Return the [X, Y] coordinate for the center point of the cell that contains the specified text.  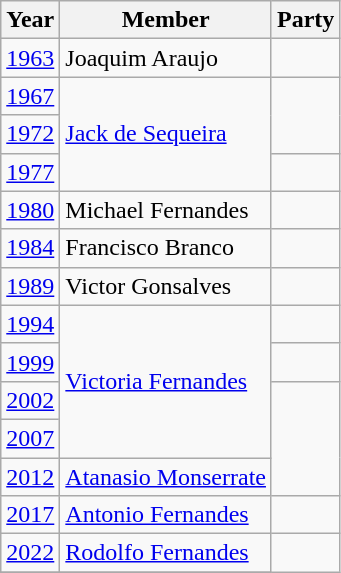
2022 [30, 553]
1999 [30, 362]
1994 [30, 324]
Year [30, 20]
1980 [30, 210]
2007 [30, 438]
Antonio Fernandes [166, 515]
Francisco Branco [166, 248]
Michael Fernandes [166, 210]
2012 [30, 477]
1984 [30, 248]
2002 [30, 400]
2017 [30, 515]
Member [166, 20]
1989 [30, 286]
1963 [30, 58]
Party [305, 20]
1967 [30, 96]
1977 [30, 172]
Rodolfo Fernandes [166, 553]
Victoria Fernandes [166, 381]
Jack de Sequeira [166, 134]
Atanasio Monserrate [166, 477]
Joaquim Araujo [166, 58]
Victor Gonsalves [166, 286]
1972 [30, 134]
